Determine the [X, Y] coordinate at the center of the cell enclosing the given text.  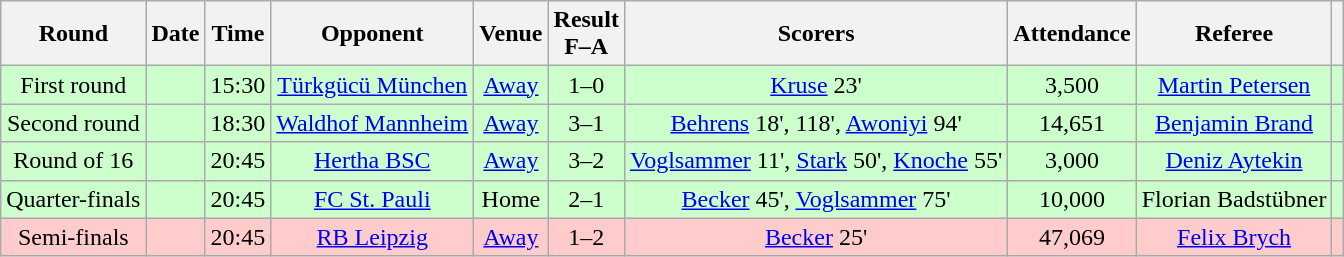
Deniz Aytekin [1234, 161]
Venue [511, 34]
ResultF–A [586, 34]
47,069 [1072, 237]
Date [176, 34]
FC St. Pauli [372, 199]
1–2 [586, 237]
Round of 16 [74, 161]
Kruse 23' [816, 85]
Becker 45', Voglsammer 75' [816, 199]
Quarter-finals [74, 199]
Time [238, 34]
1–0 [586, 85]
Opponent [372, 34]
3–2 [586, 161]
3,000 [1072, 161]
Waldhof Mannheim [372, 123]
First round [74, 85]
Voglsammer 11', Stark 50', Knoche 55' [816, 161]
Semi-finals [74, 237]
Becker 25' [816, 237]
Scorers [816, 34]
3–1 [586, 123]
14,651 [1072, 123]
Round [74, 34]
Behrens 18', 118', Awoniyi 94' [816, 123]
3,500 [1072, 85]
Benjamin Brand [1234, 123]
Home [511, 199]
2–1 [586, 199]
15:30 [238, 85]
Hertha BSC [372, 161]
Referee [1234, 34]
Second round [74, 123]
Attendance [1072, 34]
18:30 [238, 123]
Florian Badstübner [1234, 199]
RB Leipzig [372, 237]
10,000 [1072, 199]
Felix Brych [1234, 237]
Martin Petersen [1234, 85]
Türkgücü München [372, 85]
